Find where the given text appears and provide that cell's center as [X, Y] coordinate. 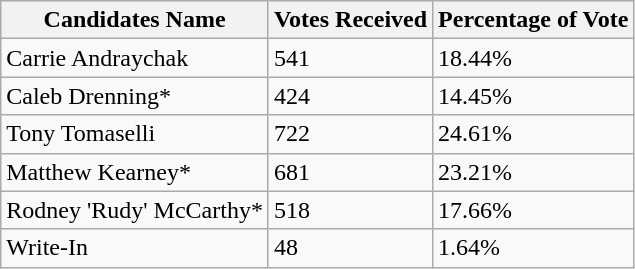
Percentage of Vote [534, 20]
Write-In [135, 248]
1.64% [534, 248]
24.61% [534, 134]
Caleb Drenning* [135, 96]
Tony Tomaselli [135, 134]
541 [350, 58]
18.44% [534, 58]
Candidates Name [135, 20]
Matthew Kearney* [135, 172]
48 [350, 248]
518 [350, 210]
23.21% [534, 172]
17.66% [534, 210]
Rodney 'Rudy' McCarthy* [135, 210]
Carrie Andraychak [135, 58]
Votes Received [350, 20]
424 [350, 96]
681 [350, 172]
14.45% [534, 96]
722 [350, 134]
